Pinpoint the cell where the given text exists, returning its [x, y] midpoint coordinate. 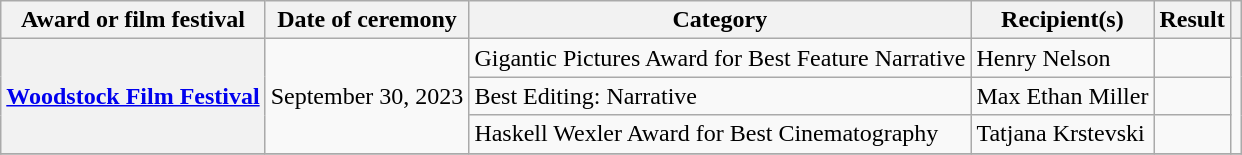
Max Ethan Miller [1062, 96]
Recipient(s) [1062, 20]
Result [1192, 20]
Category [720, 20]
Haskell Wexler Award for Best Cinematography [720, 134]
Woodstock Film Festival [133, 96]
Date of ceremony [367, 20]
Henry Nelson [1062, 58]
Gigantic Pictures Award for Best Feature Narrative [720, 58]
Tatjana Krstevski [1062, 134]
Best Editing: Narrative [720, 96]
Award or film festival [133, 20]
September 30, 2023 [367, 96]
